Output the [x, y] coordinate of the center of the cell containing the given text.  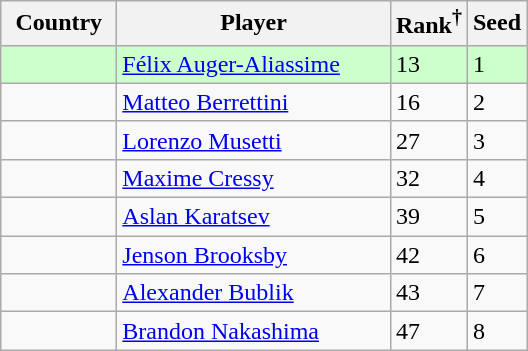
Seed [496, 24]
6 [496, 255]
39 [428, 217]
47 [428, 331]
32 [428, 178]
Lorenzo Musetti [254, 140]
1 [496, 64]
Jenson Brooksby [254, 255]
Félix Auger-Aliassime [254, 64]
27 [428, 140]
13 [428, 64]
Maxime Cressy [254, 178]
7 [496, 293]
Country [59, 24]
42 [428, 255]
16 [428, 102]
43 [428, 293]
3 [496, 140]
8 [496, 331]
Aslan Karatsev [254, 217]
Brandon Nakashima [254, 331]
Rank† [428, 24]
5 [496, 217]
Player [254, 24]
Alexander Bublik [254, 293]
Matteo Berrettini [254, 102]
2 [496, 102]
4 [496, 178]
